For the text-containing cell, return its midpoint in (X, Y) coordinate format. 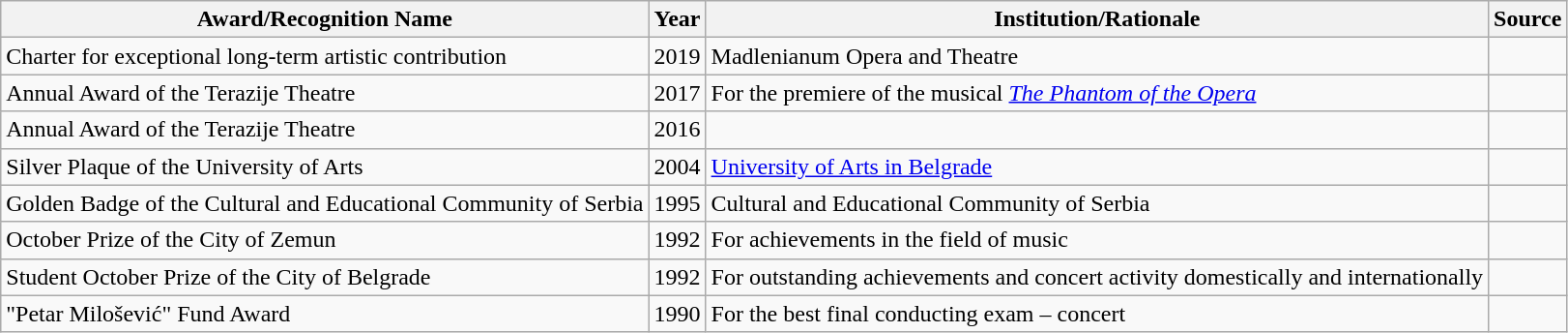
For achievements in the field of music (1097, 240)
Year (677, 19)
Golden Badge of the Cultural and Educational Community of Serbia (325, 203)
2016 (677, 130)
October Prize of the City of Zemun (325, 240)
For the premiere of the musical The Phantom of the Opera (1097, 93)
Charter for exceptional long-term artistic contribution (325, 56)
1990 (677, 314)
University of Arts in Belgrade (1097, 166)
Student October Prize of the City of Belgrade (325, 277)
Silver Plaque of the University of Arts (325, 166)
Cultural and Educational Community of Serbia (1097, 203)
Award/Recognition Name (325, 19)
2019 (677, 56)
For outstanding achievements and concert activity domestically and internationally (1097, 277)
2017 (677, 93)
1995 (677, 203)
For the best final conducting exam – concert (1097, 314)
Source (1527, 19)
2004 (677, 166)
Madlenianum Opera and Theatre (1097, 56)
Institution/Rationale (1097, 19)
"Petar Milošević" Fund Award (325, 314)
